Find where the given text appears and provide that cell's center as (x, y) coordinate. 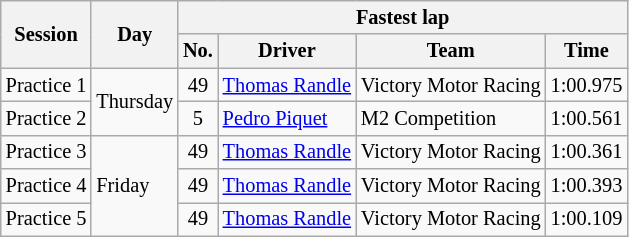
1:00.109 (587, 219)
1:00.361 (587, 152)
M2 Competition (451, 118)
1:00.561 (587, 118)
No. (198, 51)
Team (451, 51)
Practice 4 (46, 186)
Driver (287, 51)
1:00.393 (587, 186)
Day (134, 34)
Practice 1 (46, 85)
Practice 5 (46, 219)
5 (198, 118)
Practice 3 (46, 152)
1:00.975 (587, 85)
Friday (134, 186)
Pedro Piquet (287, 118)
Time (587, 51)
Session (46, 34)
Thursday (134, 102)
Practice 2 (46, 118)
Fastest lap (402, 17)
